Return [X, Y] of the center of cell containing provided text 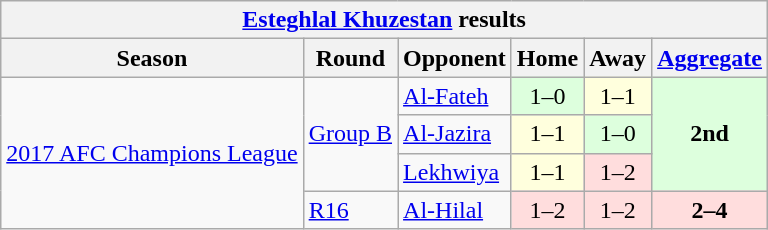
Aggregate [710, 58]
Home [547, 58]
Al-Jazira [455, 134]
Away [618, 58]
Al-Fateh [455, 96]
2017 AFC Champions League [152, 153]
Opponent [455, 58]
Al-Hilal [455, 210]
2nd [710, 134]
R16 [350, 210]
Group B [350, 134]
Season [152, 58]
2–4 [710, 210]
Round [350, 58]
Esteghlal Khuzestan results [384, 20]
Lekhwiya [455, 172]
